Output the (x, y) coordinate of the center of the cell containing the given text.  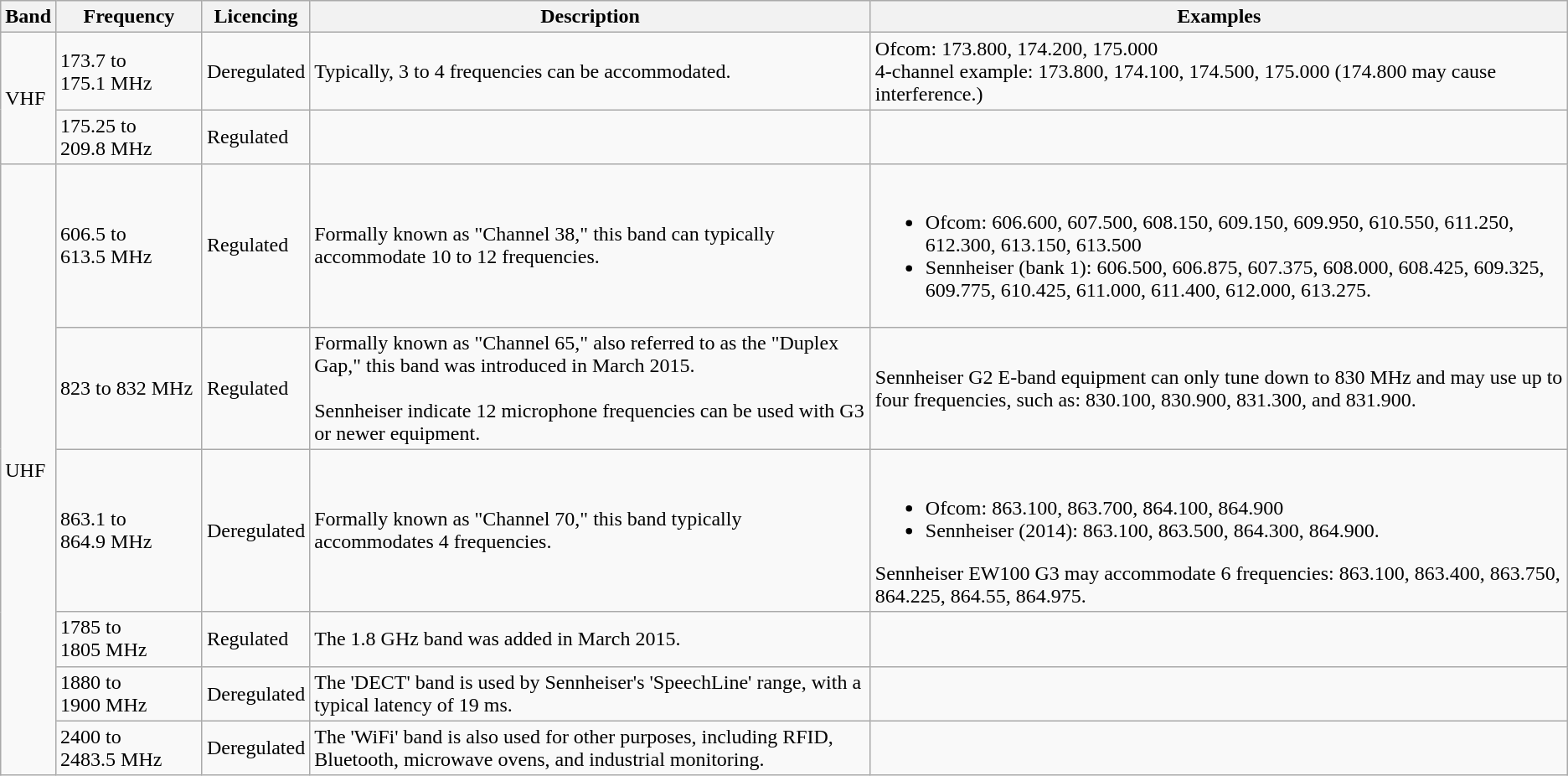
Ofcom: 173.800, 174.200, 175.0004-channel example: 173.800, 174.100, 174.500, 175.000 (174.800 may cause interference.) (1219, 71)
Examples (1219, 17)
The 'DECT' band is used by Sennheiser's 'SpeechLine' range, with a typical latency of 19 ms. (591, 694)
VHF (28, 99)
Licencing (255, 17)
Frequency (129, 17)
Band (28, 17)
Sennheiser G2 E-band equipment can only tune down to 830 MHz and may use up to four frequencies, such as: 830.100, 830.900, 831.300, and 831.900. (1219, 388)
173.7 to 175.1 MHz (129, 71)
2400 to 2483.5 MHz (129, 748)
Formally known as "Channel 38," this band can typically accommodate 10 to 12 frequencies. (591, 246)
The 1.8 GHz band was added in March 2015. (591, 639)
823 to 832 MHz (129, 388)
175.25 to 209.8 MHz (129, 137)
The 'WiFi' band is also used for other purposes, including RFID, Bluetooth, microwave ovens, and industrial monitoring. (591, 748)
863.1 to 864.9 MHz (129, 530)
Formally known as "Channel 70," this band typically accommodates 4 frequencies. (591, 530)
1880 to 1900 MHz (129, 694)
Typically, 3 to 4 frequencies can be accommodated. (591, 71)
UHF (28, 469)
Description (591, 17)
1785 to 1805 MHz (129, 639)
606.5 to 613.5 MHz (129, 246)
